Provide the (x, y) coordinate of the cell's center where the given text is located.  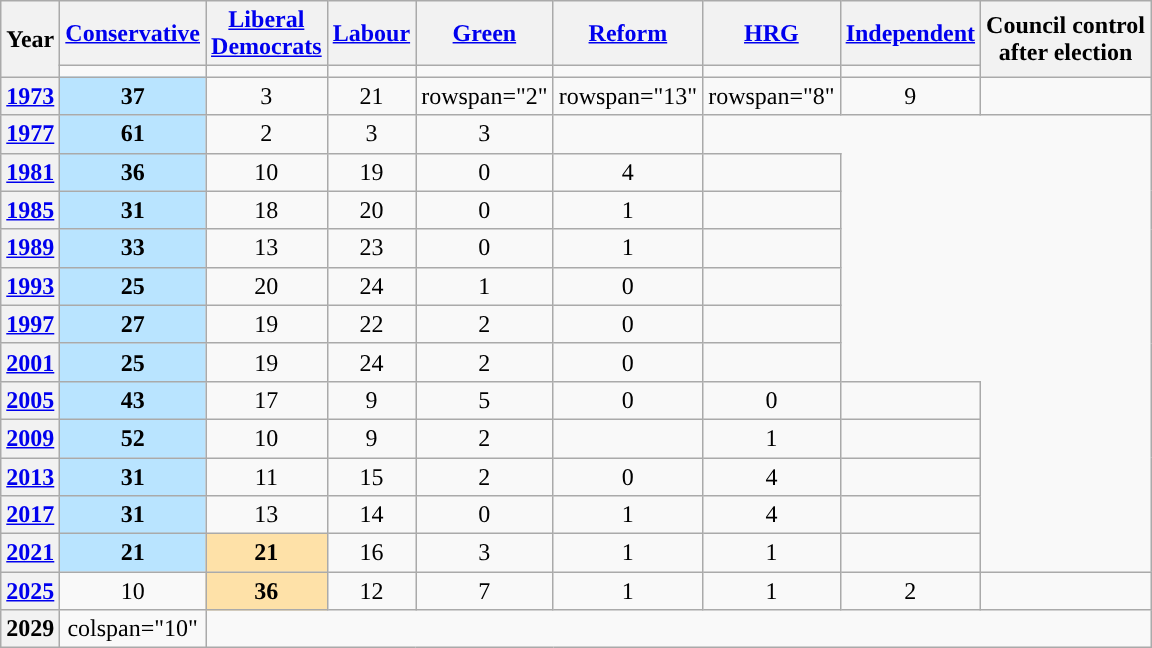
52 (133, 438)
colspan="10" (133, 629)
1977 (30, 134)
1989 (30, 248)
Green (485, 34)
18 (267, 210)
2005 (30, 400)
Liberal Democrats (267, 34)
33 (133, 248)
2009 (30, 438)
2017 (30, 515)
17 (267, 400)
1981 (30, 172)
1985 (30, 210)
2029 (30, 629)
2001 (30, 362)
11 (267, 477)
7 (485, 591)
rowspan="2" (485, 96)
1993 (30, 286)
37 (133, 96)
22 (371, 324)
15 (371, 477)
Council controlafter election (1066, 39)
rowspan="13" (628, 96)
14 (371, 515)
2021 (30, 553)
HRG (772, 34)
Labour (371, 34)
Independent (910, 34)
1997 (30, 324)
2013 (30, 477)
12 (371, 591)
16 (371, 553)
1973 (30, 96)
23 (371, 248)
27 (133, 324)
Conservative (133, 34)
rowspan="8" (772, 96)
Year (30, 39)
Reform (628, 34)
2025 (30, 591)
43 (133, 400)
61 (133, 134)
5 (485, 400)
